Return [x, y] of the center of cell containing provided text 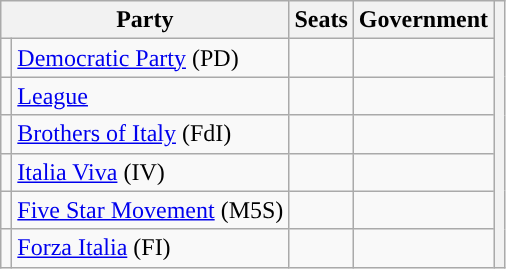
Party [145, 20]
Government [423, 20]
Five Star Movement (M5S) [150, 210]
Democratic Party (PD) [150, 58]
Brothers of Italy (FdI) [150, 134]
League [150, 96]
Forza Italia (FI) [150, 248]
Seats [321, 20]
Italia Viva (IV) [150, 172]
